Output the (X, Y) coordinate of the center of the cell containing the given text.  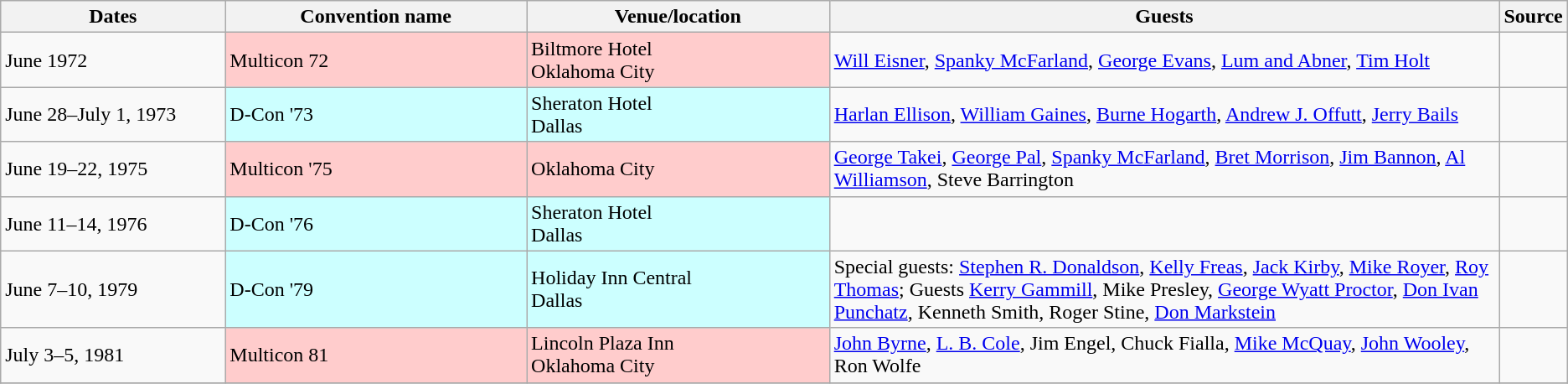
Lincoln Plaza InnOklahoma City (678, 355)
Convention name (376, 17)
Oklahoma City (678, 169)
July 3–5, 1981 (113, 355)
Source (1533, 17)
June 1972 (113, 60)
Guests (1164, 17)
June 28–July 1, 1973 (113, 114)
D-Con '76 (376, 223)
Multicon 72 (376, 60)
Biltmore HotelOklahoma City (678, 60)
Venue/location (678, 17)
June 19–22, 1975 (113, 169)
June 7–10, 1979 (113, 289)
June 11–14, 1976 (113, 223)
Multicon '75 (376, 169)
Dates (113, 17)
D-Con '79 (376, 289)
George Takei, George Pal, Spanky McFarland, Bret Morrison, Jim Bannon, Al Williamson, Steve Barrington (1164, 169)
Will Eisner, Spanky McFarland, George Evans, Lum and Abner, Tim Holt (1164, 60)
John Byrne, L. B. Cole, Jim Engel, Chuck Fialla, Mike McQuay, John Wooley, Ron Wolfe (1164, 355)
D-Con '73 (376, 114)
Holiday Inn CentralDallas (678, 289)
Harlan Ellison, William Gaines, Burne Hogarth, Andrew J. Offutt, Jerry Bails (1164, 114)
Multicon 81 (376, 355)
